Extract the (X, Y) coordinate from the center of the cell holding the provided text.  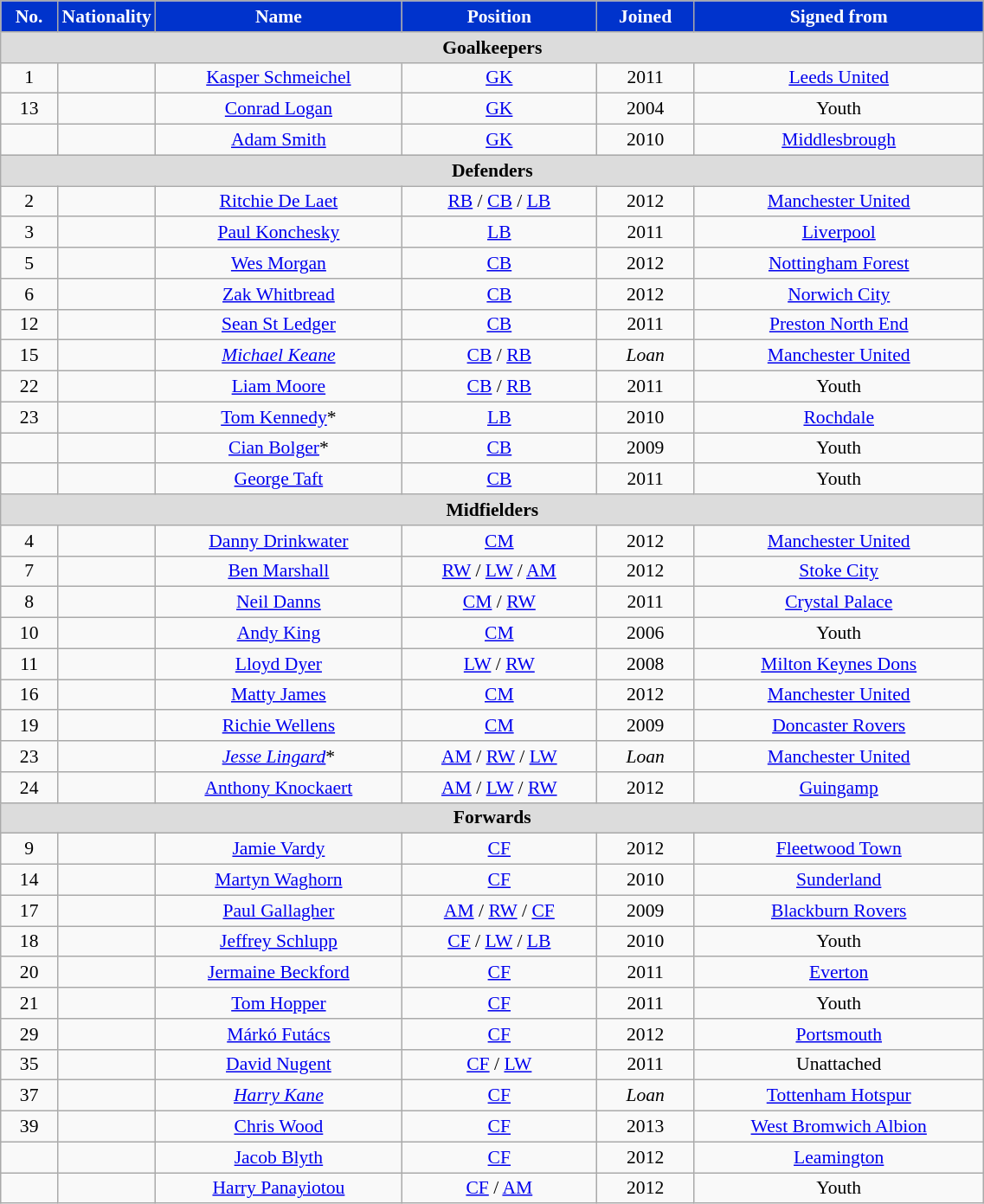
Tom Kennedy* (279, 417)
CF / AM (499, 1188)
Position (499, 16)
Midfielders (492, 510)
15 (29, 356)
CF / LW (499, 1065)
Cian Bolger* (279, 448)
Nationality (107, 16)
Signed from (839, 16)
Wes Morgan (279, 263)
Fleetwood Town (839, 849)
14 (29, 880)
Sean St Ledger (279, 325)
10 (29, 634)
5 (29, 263)
Ritchie De Laet (279, 202)
2 (29, 202)
Tom Hopper (279, 1003)
12 (29, 325)
Blackburn Rovers (839, 911)
20 (29, 973)
13 (29, 109)
16 (29, 695)
Jermaine Beckford (279, 973)
Everton (839, 973)
37 (29, 1096)
18 (29, 942)
Harry Panayiotou (279, 1188)
35 (29, 1065)
7 (29, 571)
Michael Keane (279, 356)
Rochdale (839, 417)
West Bromwich Albion (839, 1127)
Stoke City (839, 571)
Tottenham Hotspur (839, 1096)
Danny Drinkwater (279, 541)
Preston North End (839, 325)
CM / RW (499, 602)
3 (29, 233)
David Nugent (279, 1065)
Middlesbrough (839, 140)
Defenders (492, 171)
Leamington (839, 1157)
22 (29, 387)
Jesse Lingard* (279, 757)
CF / LW / LB (499, 942)
Sunderland (839, 880)
21 (29, 1003)
Ben Marshall (279, 571)
Guingamp (839, 788)
AM / LW / RW (499, 788)
2006 (646, 634)
2004 (646, 109)
Conrad Logan (279, 109)
AM / RW / LW (499, 757)
Joined (646, 16)
Richie Wellens (279, 726)
Forwards (492, 818)
Anthony Knockaert (279, 788)
Liam Moore (279, 387)
Leeds United (839, 78)
Paul Konchesky (279, 233)
RB / CB / LB (499, 202)
39 (29, 1127)
4 (29, 541)
George Taft (279, 480)
AM / RW / CF (499, 911)
LW / RW (499, 664)
2013 (646, 1127)
Crystal Palace (839, 602)
Jacob Blyth (279, 1157)
9 (29, 849)
8 (29, 602)
1 (29, 78)
Jamie Vardy (279, 849)
Andy King (279, 634)
Doncaster Rovers (839, 726)
RW / LW / AM (499, 571)
17 (29, 911)
Adam Smith (279, 140)
6 (29, 294)
Nottingham Forest (839, 263)
Portsmouth (839, 1034)
Matty James (279, 695)
Zak Whitbread (279, 294)
Lloyd Dyer (279, 664)
19 (29, 726)
No. (29, 16)
29 (29, 1034)
Unattached (839, 1065)
Norwich City (839, 294)
24 (29, 788)
Harry Kane (279, 1096)
Paul Gallagher (279, 911)
Chris Wood (279, 1127)
Milton Keynes Dons (839, 664)
11 (29, 664)
Goalkeepers (492, 48)
Martyn Waghorn (279, 880)
Jeffrey Schlupp (279, 942)
Liverpool (839, 233)
Name (279, 16)
Márkó Futács (279, 1034)
Neil Danns (279, 602)
Kasper Schmeichel (279, 78)
2008 (646, 664)
